Search for the cell housing the specified text and yield its [X, Y] center coordinate. 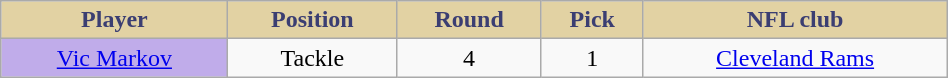
Cleveland Rams [795, 58]
4 [470, 58]
Pick [592, 20]
Position [312, 20]
Vic Markov [114, 58]
Round [470, 20]
1 [592, 58]
NFL club [795, 20]
Player [114, 20]
Tackle [312, 58]
